Return the (x, y) coordinate for the center point of the cell that contains the specified text.  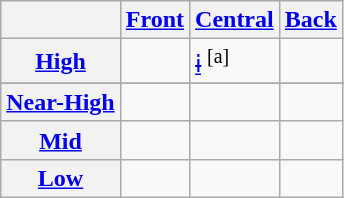
ɨ [a] (235, 62)
Front (154, 20)
Low (60, 178)
Mid (60, 140)
Near-High (60, 102)
Central (235, 20)
High (60, 62)
Back (310, 20)
